Pinpoint the cell where the given text exists, returning its [X, Y] midpoint coordinate. 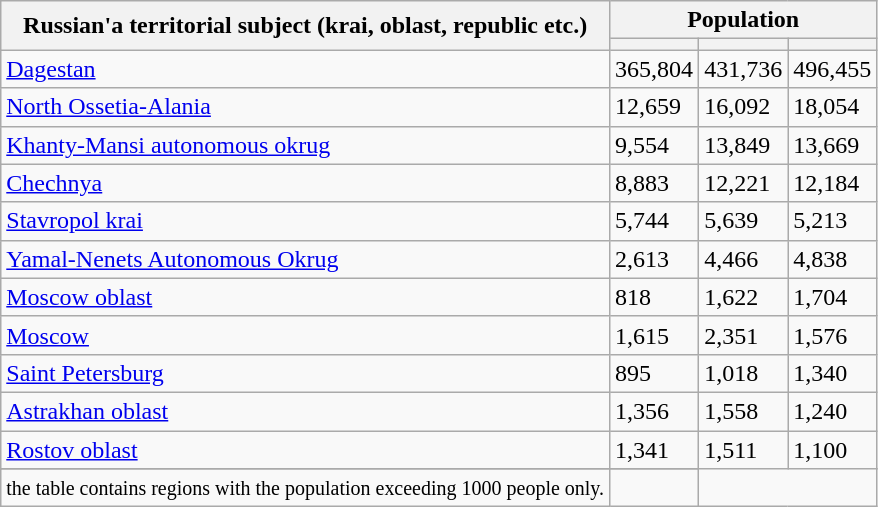
4,466 [744, 259]
12,184 [832, 183]
Moscow [306, 335]
Rostov oblast [306, 449]
1,622 [744, 297]
Astrakhan oblast [306, 411]
818 [654, 297]
1,356 [654, 411]
8,883 [654, 183]
9,554 [654, 145]
12,659 [654, 107]
1,340 [832, 373]
1,018 [744, 373]
Population [744, 20]
431,736 [744, 69]
1,615 [654, 335]
18,054 [832, 107]
13,849 [744, 145]
1,240 [832, 411]
5,213 [832, 221]
Khanty-Mansi autonomous okrug [306, 145]
365,804 [654, 69]
1,341 [654, 449]
Saint Petersburg [306, 373]
Russian'a territorial subject (krai, oblast, republic etc.) [306, 26]
Chechnya [306, 183]
12,221 [744, 183]
Moscow oblast [306, 297]
Yamal-Nenets Autonomous Okrug [306, 259]
1,704 [832, 297]
895 [654, 373]
the table contains regions with the population exceeding 1000 people only. [306, 488]
4,838 [832, 259]
5,744 [654, 221]
Dagestan [306, 69]
Stavropol krai [306, 221]
North Ossetia-Alania [306, 107]
1,511 [744, 449]
1,100 [832, 449]
13,669 [832, 145]
1,576 [832, 335]
16,092 [744, 107]
2,351 [744, 335]
5,639 [744, 221]
1,558 [744, 411]
496,455 [832, 69]
2,613 [654, 259]
